For the text-containing cell, return its midpoint in (X, Y) coordinate format. 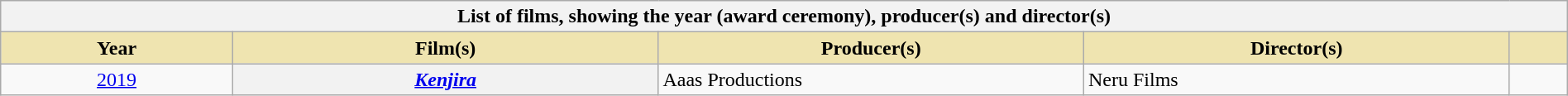
Producer(s) (872, 48)
Kenjira (445, 79)
List of films, showing the year (award ceremony), producer(s) and director(s) (784, 17)
2019 (117, 79)
Director(s) (1297, 48)
Year (117, 48)
Aaas Productions (872, 79)
Film(s) (445, 48)
Neru Films (1297, 79)
